Pinpoint the cell where the given text exists, returning its (x, y) midpoint coordinate. 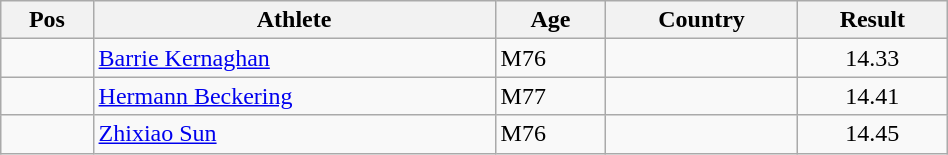
Barrie Kernaghan (294, 58)
Pos (47, 20)
14.33 (872, 58)
Zhixiao Sun (294, 134)
Athlete (294, 20)
Result (872, 20)
M77 (550, 96)
Age (550, 20)
Country (702, 20)
Hermann Beckering (294, 96)
14.45 (872, 134)
14.41 (872, 96)
